Find where the given text appears and provide that cell's center as (X, Y) coordinate. 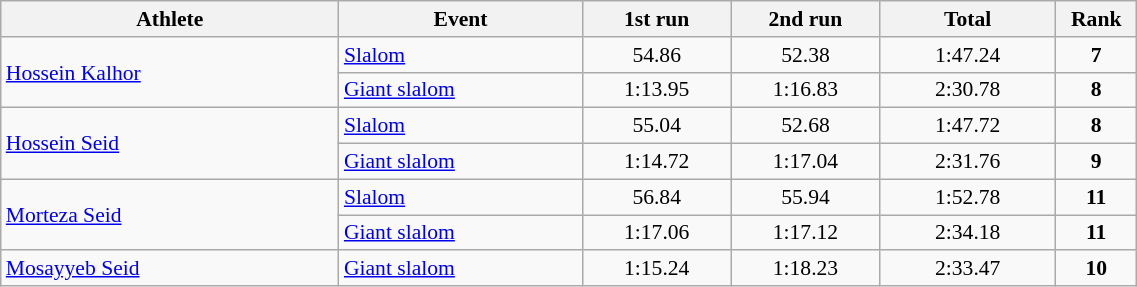
Athlete (170, 19)
56.84 (656, 197)
2nd run (806, 19)
Rank (1096, 19)
Event (460, 19)
1:17.12 (806, 233)
2:31.76 (968, 162)
Hossein Kalhor (170, 72)
2:33.47 (968, 269)
7 (1096, 55)
55.94 (806, 197)
1:16.83 (806, 90)
1:47.24 (968, 55)
52.68 (806, 126)
Mosayyeb Seid (170, 269)
1:17.04 (806, 162)
1st run (656, 19)
Morteza Seid (170, 214)
2:30.78 (968, 90)
1:13.95 (656, 90)
1:52.78 (968, 197)
55.04 (656, 126)
Total (968, 19)
1:18.23 (806, 269)
2:34.18 (968, 233)
1:15.24 (656, 269)
54.86 (656, 55)
1:47.72 (968, 126)
Hossein Seid (170, 144)
9 (1096, 162)
1:17.06 (656, 233)
52.38 (806, 55)
1:14.72 (656, 162)
10 (1096, 269)
